Locate the cell with the specified text and output its [x, y] center coordinate. 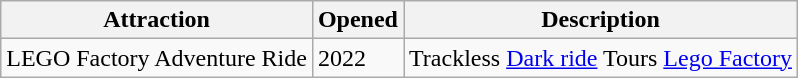
LEGO Factory Adventure Ride [157, 58]
2022 [358, 58]
Attraction [157, 20]
Trackless Dark ride Tours Lego Factory [601, 58]
Description [601, 20]
Opened [358, 20]
